Provide the [X, Y] coordinate of the cell's center where the given text is located.  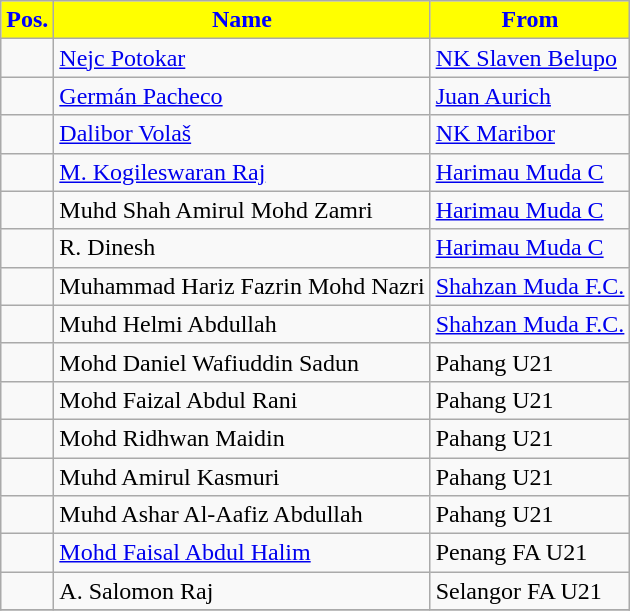
Mohd Daniel Wafiuddin Sadun [242, 362]
R. Dinesh [242, 248]
Dalibor Volaš [242, 134]
Penang FA U21 [530, 553]
Juan Aurich [530, 96]
Muhd Ashar Al-Aafiz Abdullah [242, 515]
A. Salomon Raj [242, 591]
Mohd Ridhwan Maidin [242, 438]
Muhammad Hariz Fazrin Mohd Nazri [242, 286]
From [530, 20]
Name [242, 20]
NK Maribor [530, 134]
Germán Pacheco [242, 96]
Mohd Faisal Abdul Halim [242, 553]
Mohd Faizal Abdul Rani [242, 400]
Muhd Helmi Abdullah [242, 324]
M. Kogileswaran Raj [242, 172]
Muhd Amirul Kasmuri [242, 477]
Nejc Potokar [242, 58]
NK Slaven Belupo [530, 58]
Muhd Shah Amirul Mohd Zamri [242, 210]
Pos. [28, 20]
Selangor FA U21 [530, 591]
